Identify which cell holds the provided text, then report its [x, y] central coordinate. 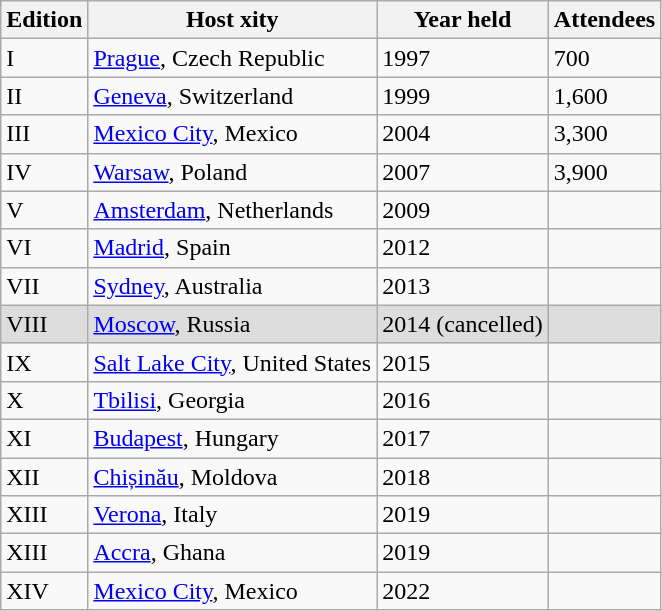
2017 [463, 438]
Verona, Italy [232, 515]
XII [44, 477]
2012 [463, 248]
VII [44, 286]
Geneva, Switzerland [232, 96]
1999 [463, 96]
Moscow, Russia [232, 324]
3,300 [604, 134]
VIII [44, 324]
Attendees [604, 20]
Year held [463, 20]
2018 [463, 477]
V [44, 210]
III [44, 134]
2014 (cancelled) [463, 324]
Chișinău, Moldova [232, 477]
2007 [463, 172]
Edition [44, 20]
2016 [463, 400]
2022 [463, 591]
Warsaw, Poland [232, 172]
IX [44, 362]
2009 [463, 210]
VI [44, 248]
Sydney, Australia [232, 286]
II [44, 96]
Amsterdam, Netherlands [232, 210]
1,600 [604, 96]
2013 [463, 286]
Tbilisi, Georgia [232, 400]
2015 [463, 362]
2004 [463, 134]
1997 [463, 58]
Salt Lake City, United States [232, 362]
3,900 [604, 172]
Accra, Ghana [232, 553]
Prague, Czech Republic [232, 58]
IV [44, 172]
X [44, 400]
XI [44, 438]
Budapest, Hungary [232, 438]
XIV [44, 591]
700 [604, 58]
Madrid, Spain [232, 248]
I [44, 58]
Host xity [232, 20]
